Return (x, y) of the center of cell containing provided text 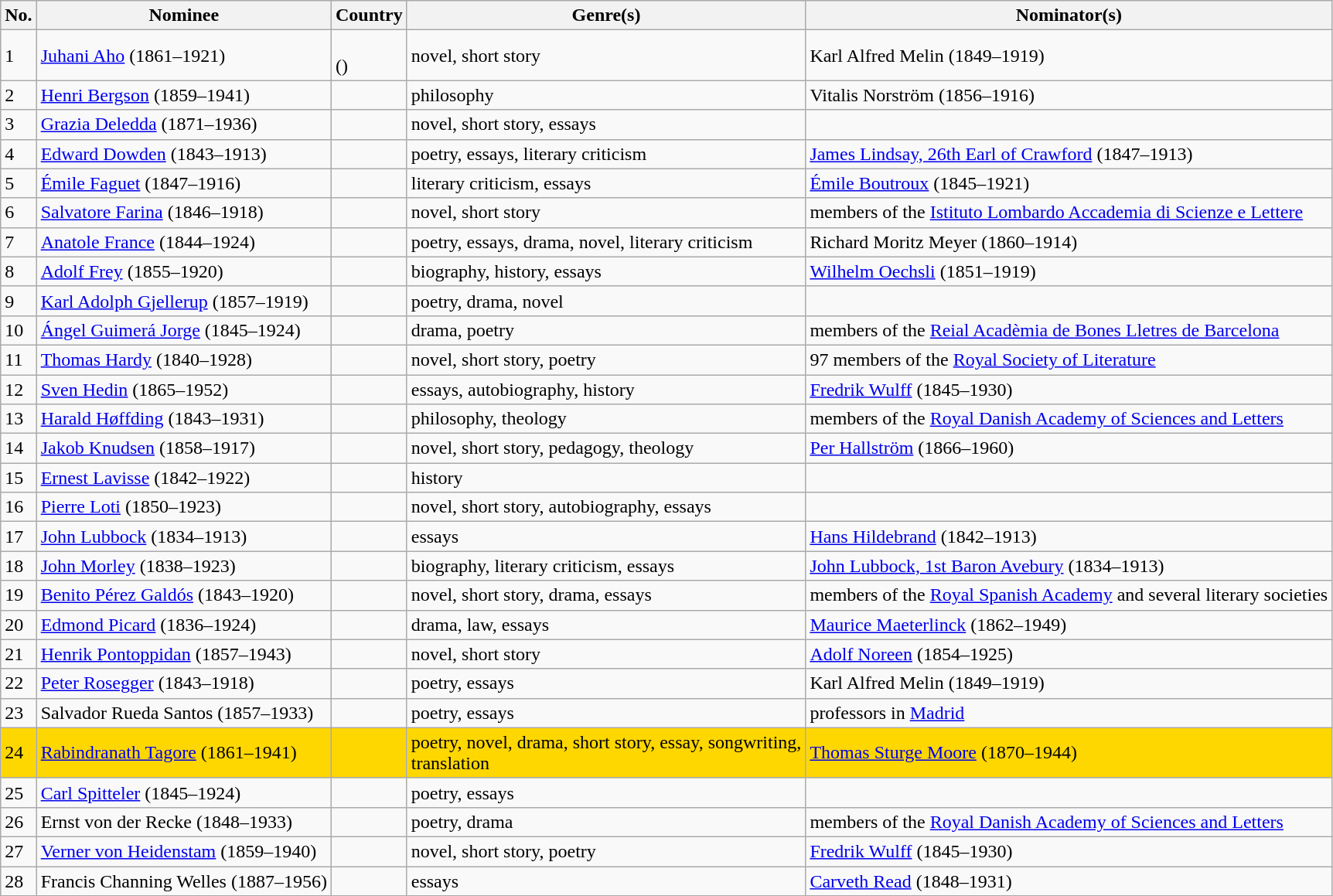
professors in Madrid (1069, 713)
drama, law, essays (606, 625)
No. (19, 15)
essays, autobiography, history (606, 389)
Benito Pérez Galdós (1843–1920) (184, 595)
Ernest Lavisse (1842–1922) (184, 478)
25 (19, 792)
Émile Boutroux (1845–1921) (1069, 183)
27 (19, 851)
4 (19, 154)
biography, literary criticism, essays (606, 566)
poetry, drama, novel (606, 301)
Carveth Read (1848–1931) (1069, 881)
Jakob Knudsen (1858–1917) (184, 448)
novel, short story, essays (606, 124)
Juhani Aho (1861–1921) (184, 56)
23 (19, 713)
Nominator(s) (1069, 15)
Ángel Guimerá Jorge (1845–1924) (184, 330)
Karl Adolph Gjellerup (1857–1919) (184, 301)
9 (19, 301)
24 (19, 753)
Edward Dowden (1843–1913) (184, 154)
Adolf Noreen (1854–1925) (1069, 654)
3 (19, 124)
1 (19, 56)
16 (19, 507)
11 (19, 359)
14 (19, 448)
Anatole France (1844–1924) (184, 242)
22 (19, 683)
Salvatore Farina (1846–1918) (184, 213)
7 (19, 242)
() (369, 56)
poetry, essays, literary criticism (606, 154)
8 (19, 271)
Per Hallström (1866–1960) (1069, 448)
John Lubbock, 1st Baron Avebury (1834–1913) (1069, 566)
18 (19, 566)
10 (19, 330)
Genre(s) (606, 15)
Émile Faguet (1847–1916) (184, 183)
novel, short story, pedagogy, theology (606, 448)
Peter Rosegger (1843–1918) (184, 683)
2 (19, 95)
Country (369, 15)
Nominee (184, 15)
Ernst von der Recke (1848–1933) (184, 822)
history (606, 478)
Sven Hedin (1865–1952) (184, 389)
philosophy (606, 95)
15 (19, 478)
Harald Høffding (1843–1931) (184, 419)
Thomas Sturge Moore (1870–1944) (1069, 753)
novel, short story, drama, essays (606, 595)
21 (19, 654)
97 members of the Royal Society of Literature (1069, 359)
John Morley (1838–1923) (184, 566)
Carl Spitteler (1845–1924) (184, 792)
Edmond Picard (1836–1924) (184, 625)
Rabindranath Tagore (1861–1941) (184, 753)
members of the Royal Spanish Academy and several literary societies (1069, 595)
biography, history, essays (606, 271)
poetry, drama (606, 822)
John Lubbock (1834–1913) (184, 537)
James Lindsay, 26th Earl of Crawford (1847–1913) (1069, 154)
13 (19, 419)
philosophy, theology (606, 419)
Grazia Deledda (1871–1936) (184, 124)
12 (19, 389)
members of the Reial Acadèmia de Bones Lletres de Barcelona (1069, 330)
Vitalis Norström (1856–1916) (1069, 95)
Maurice Maeterlinck (1862–1949) (1069, 625)
poetry, novel, drama, short story, essay, songwriting, translation (606, 753)
Pierre Loti (1850–1923) (184, 507)
17 (19, 537)
19 (19, 595)
Verner von Heidenstam (1859–1940) (184, 851)
poetry, essays, drama, novel, literary criticism (606, 242)
5 (19, 183)
28 (19, 881)
novel, short story, autobiography, essays (606, 507)
Salvador Rueda Santos (1857–1933) (184, 713)
members of the Istituto Lombardo Accademia di Scienze e Lettere (1069, 213)
Henri Bergson (1859–1941) (184, 95)
6 (19, 213)
Adolf Frey (1855–1920) (184, 271)
drama, poetry (606, 330)
26 (19, 822)
literary criticism, essays (606, 183)
Francis Channing Welles (1887–1956) (184, 881)
Thomas Hardy (1840–1928) (184, 359)
Wilhelm Oechsli (1851–1919) (1069, 271)
Henrik Pontoppidan (1857–1943) (184, 654)
Richard Moritz Meyer (1860–1914) (1069, 242)
20 (19, 625)
Hans Hildebrand (1842–1913) (1069, 537)
